Pinpoint the cell where the given text exists, returning its [x, y] midpoint coordinate. 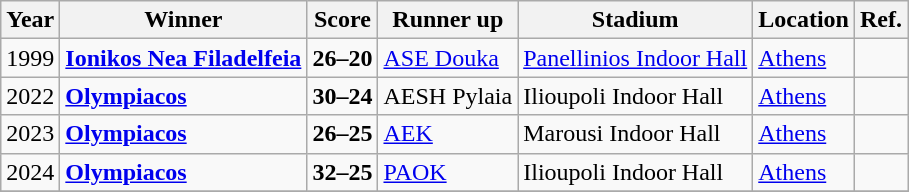
1999 [30, 58]
32–25 [342, 172]
AEK [448, 134]
ASE Douka [448, 58]
Winner [184, 20]
26–25 [342, 134]
Location [804, 20]
2024 [30, 172]
Ionikos Nea Filadelfeia [184, 58]
Year [30, 20]
Marousi Indoor Hall [636, 134]
2023 [30, 134]
Score [342, 20]
2022 [30, 96]
26–20 [342, 58]
Runner up [448, 20]
Stadium [636, 20]
Ref. [880, 20]
PAOK [448, 172]
30–24 [342, 96]
Panellinios Indoor Hall [636, 58]
AESH Pylaia [448, 96]
